Search for the cell housing the specified text and yield its (X, Y) center coordinate. 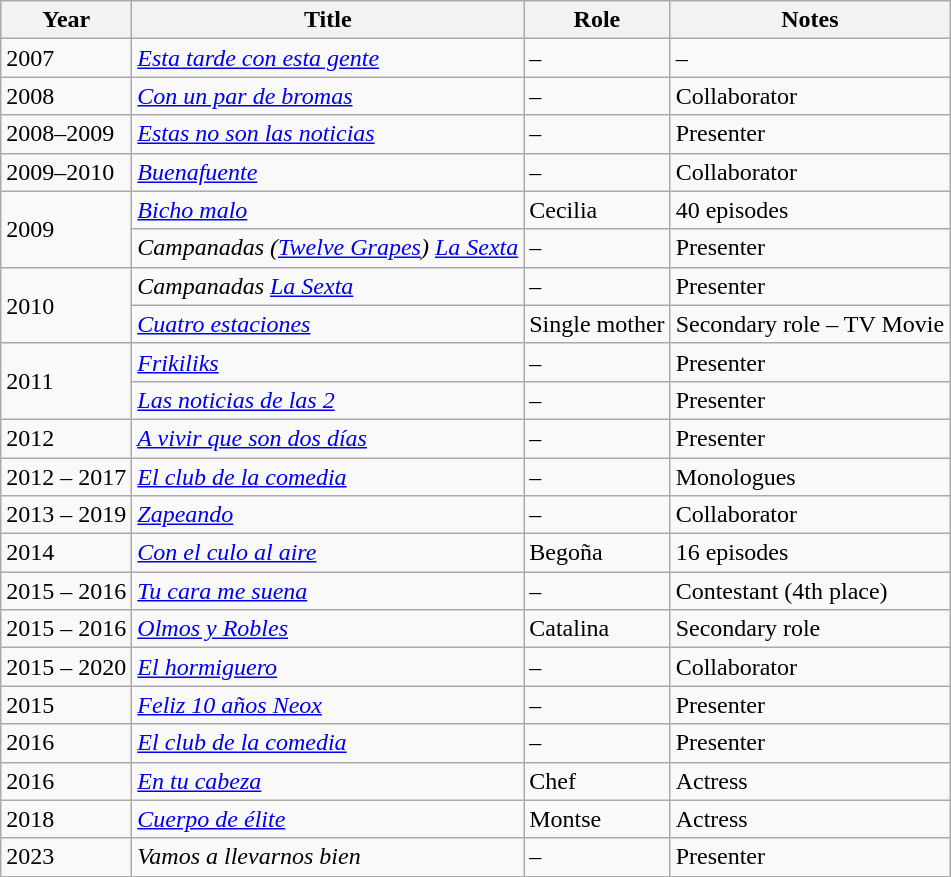
Title (328, 20)
Monologues (810, 477)
2007 (66, 58)
2023 (66, 857)
2010 (66, 305)
Zapeando (328, 515)
En tu cabeza (328, 781)
2015 – 2020 (66, 667)
Cuatro estaciones (328, 324)
Campanadas (Twelve Grapes) La Sexta (328, 248)
2008 (66, 96)
Chef (597, 781)
Feliz 10 años Neox (328, 705)
Montse (597, 819)
Las noticias de las 2 (328, 400)
Contestant (4th place) (810, 591)
Vamos a llevarnos bien (328, 857)
Con el culo al aire (328, 553)
Tu cara me suena (328, 591)
Buenafuente (328, 172)
40 episodes (810, 210)
Cuerpo de élite (328, 819)
Con un par de bromas (328, 96)
A vivir que son dos días (328, 438)
16 episodes (810, 553)
2012 – 2017 (66, 477)
Estas no son las noticias (328, 134)
Catalina (597, 629)
Bicho malo (328, 210)
Secondary role – TV Movie (810, 324)
2011 (66, 381)
Role (597, 20)
2014 (66, 553)
Olmos y Robles (328, 629)
El hormiguero (328, 667)
2009 (66, 229)
2013 – 2019 (66, 515)
2008–2009 (66, 134)
Frikiliks (328, 362)
2018 (66, 819)
Esta tarde con esta gente (328, 58)
Secondary role (810, 629)
2012 (66, 438)
2009–2010 (66, 172)
2015 (66, 705)
Campanadas La Sexta (328, 286)
Single mother (597, 324)
Year (66, 20)
Begoña (597, 553)
Notes (810, 20)
Cecilia (597, 210)
